Locate the cell with the specified text and output its (X, Y) center coordinate. 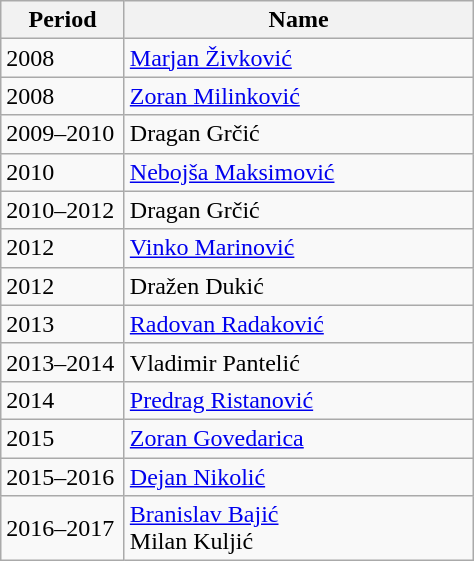
2015 (63, 438)
Branislav Bajić Milan Kuljić (298, 528)
Zoran Milinković (298, 96)
Dražen Dukić (298, 286)
Radovan Radaković (298, 324)
2016–2017 (63, 528)
Vinko Marinović (298, 248)
Zoran Govedarica (298, 438)
Predrag Ristanović (298, 400)
2009–2010 (63, 134)
Dejan Nikolić (298, 477)
2014 (63, 400)
2015–2016 (63, 477)
Vladimir Pantelić (298, 362)
Marjan Živković (298, 58)
Name (298, 20)
2013–2014 (63, 362)
2010–2012 (63, 210)
Period (63, 20)
2010 (63, 172)
Nebojša Maksimović (298, 172)
2013 (63, 324)
